Pinpoint the cell where the given text exists, returning its (x, y) midpoint coordinate. 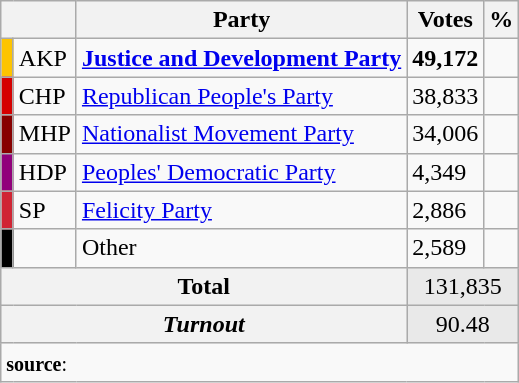
Party (241, 20)
AKP (44, 58)
2,886 (446, 210)
90.48 (463, 324)
CHP (44, 96)
Votes (446, 20)
Total (204, 286)
source: (260, 362)
Other (241, 248)
Justice and Development Party (241, 58)
34,006 (446, 134)
Peoples' Democratic Party (241, 172)
HDP (44, 172)
Republican People's Party (241, 96)
2,589 (446, 248)
Felicity Party (241, 210)
Nationalist Movement Party (241, 134)
% (502, 20)
MHP (44, 134)
Turnout (204, 324)
4,349 (446, 172)
SP (44, 210)
49,172 (446, 58)
131,835 (463, 286)
38,833 (446, 96)
